Output the [x, y] coordinate of the center of the cell containing the given text.  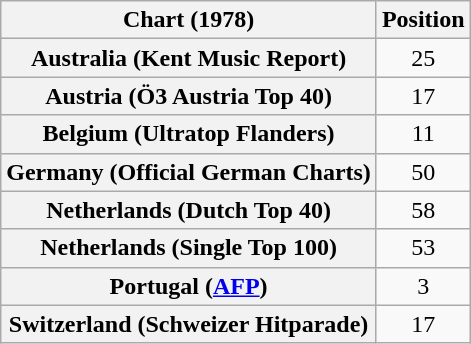
Position [423, 20]
Belgium (Ultratop Flanders) [189, 134]
Netherlands (Single Top 100) [189, 248]
Germany (Official German Charts) [189, 172]
Netherlands (Dutch Top 40) [189, 210]
53 [423, 248]
Switzerland (Schweizer Hitparade) [189, 324]
Chart (1978) [189, 20]
11 [423, 134]
Portugal (AFP) [189, 286]
Austria (Ö3 Austria Top 40) [189, 96]
3 [423, 286]
Australia (Kent Music Report) [189, 58]
58 [423, 210]
50 [423, 172]
25 [423, 58]
